Capture the cell that displays the provided text and extract its [x, y] central coordinate. 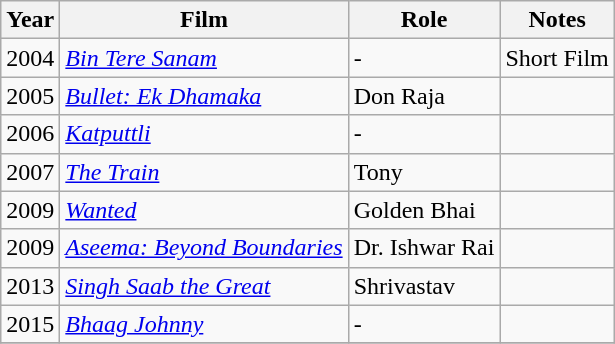
The Train [204, 172]
2007 [30, 172]
Bullet: Ek Dhamaka [204, 96]
Film [204, 20]
Short Film [557, 58]
Singh Saab the Great [204, 286]
2005 [30, 96]
Bin Tere Sanam [204, 58]
Notes [557, 20]
Year [30, 20]
Shrivastav [424, 286]
Dr. Ishwar Rai [424, 248]
Wanted [204, 210]
Tony [424, 172]
Aseema: Beyond Boundaries [204, 248]
Role [424, 20]
2013 [30, 286]
2006 [30, 134]
Golden Bhai [424, 210]
Katputtli [204, 134]
Don Raja [424, 96]
Bhaag Johnny [204, 324]
2004 [30, 58]
2015 [30, 324]
